Search for the cell housing the specified text and yield its [X, Y] center coordinate. 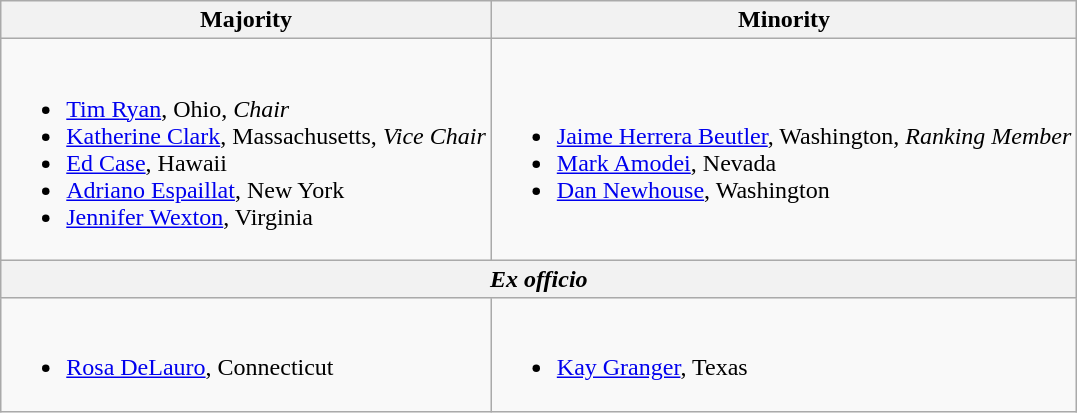
Majority [246, 20]
Ex officio [539, 279]
Jaime Herrera Beutler, Washington, Ranking MemberMark Amodei, NevadaDan Newhouse, Washington [784, 150]
Rosa DeLauro, Connecticut [246, 354]
Kay Granger, Texas [784, 354]
Minority [784, 20]
Tim Ryan, Ohio, ChairKatherine Clark, Massachusetts, Vice ChairEd Case, HawaiiAdriano Espaillat, New YorkJennifer Wexton, Virginia [246, 150]
